Find where the given text appears and provide that cell's center as [x, y] coordinate. 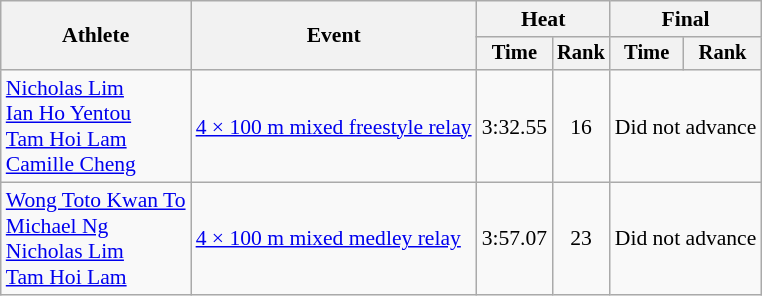
Event [334, 36]
Wong Toto Kwan ToMichael NgNicholas LimTam Hoi Lam [96, 239]
23 [581, 239]
4 × 100 m mixed freestyle relay [334, 126]
16 [581, 126]
Athlete [96, 36]
4 × 100 m mixed medley relay [334, 239]
3:32.55 [514, 126]
Nicholas LimIan Ho YentouTam Hoi LamCamille Cheng [96, 126]
Final [686, 19]
Heat [544, 19]
3:57.07 [514, 239]
